Determine the [X, Y] coordinate at the center of the cell enclosing the given text.  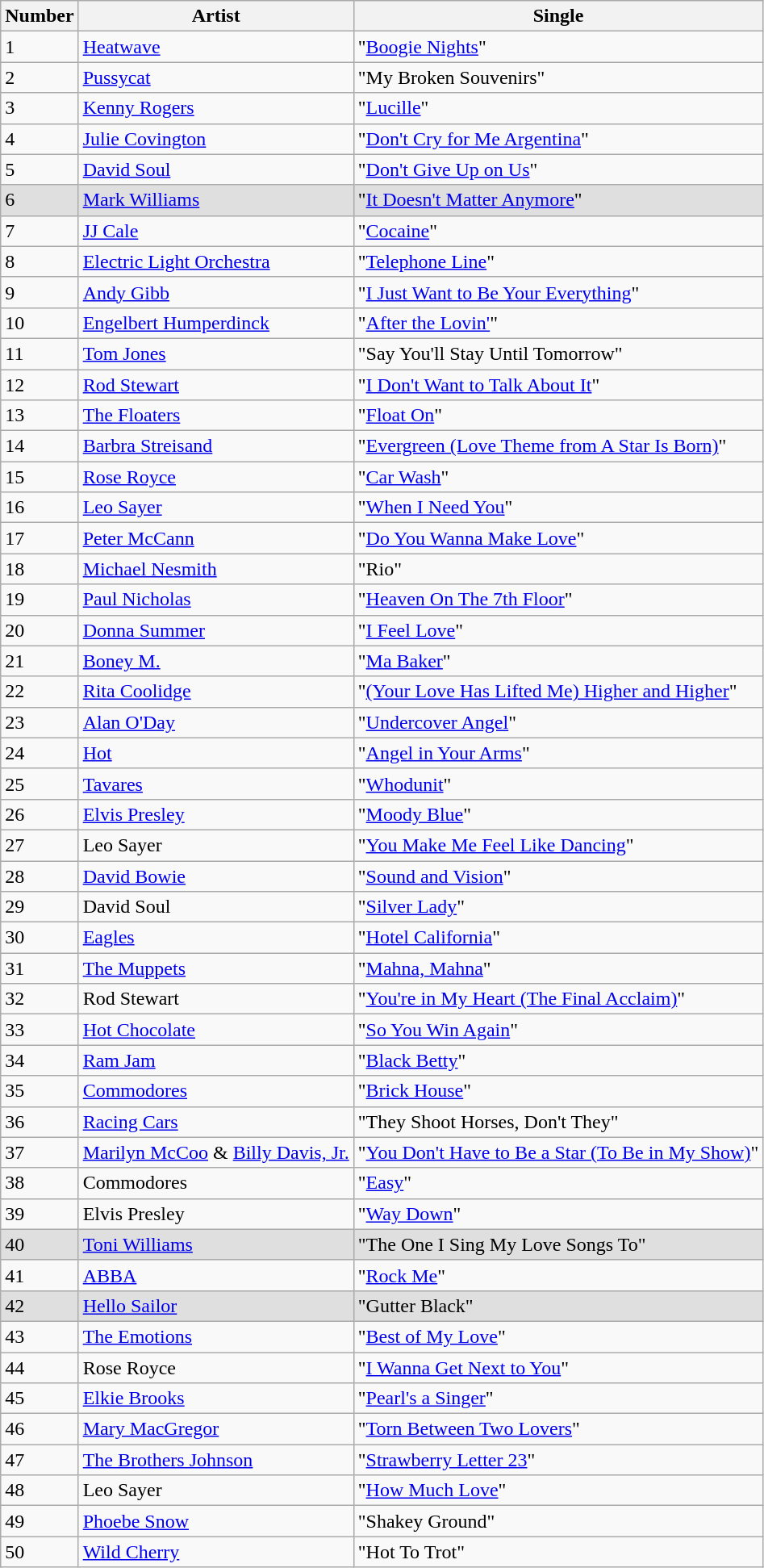
45 [40, 1399]
50 [40, 1552]
7 [40, 231]
25 [40, 784]
Pussycat [216, 77]
Mary MacGregor [216, 1429]
46 [40, 1429]
Elkie Brooks [216, 1399]
"After the Lovin'" [558, 323]
43 [40, 1336]
"Way Down" [558, 1214]
"(Your Love Has Lifted Me) Higher and Higher" [558, 692]
Hot [216, 753]
"Black Betty" [558, 1060]
Barbra Streisand [216, 446]
15 [40, 477]
Donna Summer [216, 630]
33 [40, 1030]
"It Doesn't Matter Anymore" [558, 200]
"How Much Love" [558, 1491]
12 [40, 385]
Single [558, 16]
36 [40, 1122]
The Brothers Johnson [216, 1460]
"Angel in Your Arms" [558, 753]
"Telephone Line" [558, 261]
Racing Cars [216, 1122]
"I Wanna Get Next to You" [558, 1368]
16 [40, 508]
"Boogie Nights" [558, 47]
JJ Cale [216, 231]
"Mahna, Mahna" [558, 968]
4 [40, 139]
"Don't Give Up on Us" [558, 169]
26 [40, 814]
Engelbert Humperdinck [216, 323]
20 [40, 630]
Peter McCann [216, 538]
"Gutter Black" [558, 1306]
Alan O'Day [216, 722]
"Don't Cry for Me Argentina" [558, 139]
"They Shoot Horses, Don't They" [558, 1122]
"When I Need You" [558, 508]
"Lucille" [558, 108]
31 [40, 968]
"Brick House" [558, 1091]
11 [40, 353]
"Strawberry Letter 23" [558, 1460]
Hot Chocolate [216, 1030]
The Emotions [216, 1336]
"Ma Baker" [558, 661]
"Shakey Ground" [558, 1521]
David Bowie [216, 876]
Hello Sailor [216, 1306]
Number [40, 16]
"Whodunit" [558, 784]
39 [40, 1214]
"You're in My Heart (The Final Acclaim)" [558, 999]
"Say You'll Stay Until Tomorrow" [558, 353]
Phoebe Snow [216, 1521]
28 [40, 876]
"I Feel Love" [558, 630]
"I Don't Want to Talk About It" [558, 385]
"Hotel California" [558, 938]
8 [40, 261]
14 [40, 446]
41 [40, 1275]
"I Just Want to Be Your Everything" [558, 292]
Mark Williams [216, 200]
Toni Williams [216, 1244]
"Silver Lady" [558, 907]
The Muppets [216, 968]
21 [40, 661]
"So You Win Again" [558, 1030]
Electric Light Orchestra [216, 261]
19 [40, 600]
Kenny Rogers [216, 108]
"You Don't Have to Be a Star (To Be in My Show)" [558, 1152]
The Floaters [216, 416]
13 [40, 416]
"Moody Blue" [558, 814]
40 [40, 1244]
9 [40, 292]
"Rio" [558, 569]
10 [40, 323]
2 [40, 77]
6 [40, 200]
"Heaven On The 7th Floor" [558, 600]
22 [40, 692]
Tavares [216, 784]
Wild Cherry [216, 1552]
Artist [216, 16]
1 [40, 47]
"Evergreen (Love Theme from A Star Is Born)" [558, 446]
5 [40, 169]
"You Make Me Feel Like Dancing" [558, 845]
3 [40, 108]
Ram Jam [216, 1060]
34 [40, 1060]
47 [40, 1460]
Marilyn McCoo & Billy Davis, Jr. [216, 1152]
30 [40, 938]
"Do You Wanna Make Love" [558, 538]
18 [40, 569]
17 [40, 538]
35 [40, 1091]
44 [40, 1368]
37 [40, 1152]
"Float On" [558, 416]
"Car Wash" [558, 477]
"Easy" [558, 1183]
Michael Nesmith [216, 569]
Tom Jones [216, 353]
"Sound and Vision" [558, 876]
Rita Coolidge [216, 692]
29 [40, 907]
"Torn Between Two Lovers" [558, 1429]
ABBA [216, 1275]
Boney M. [216, 661]
Eagles [216, 938]
Julie Covington [216, 139]
27 [40, 845]
"Cocaine" [558, 231]
Heatwave [216, 47]
"My Broken Souvenirs" [558, 77]
24 [40, 753]
"The One I Sing My Love Songs To" [558, 1244]
Paul Nicholas [216, 600]
32 [40, 999]
"Pearl's a Singer" [558, 1399]
48 [40, 1491]
23 [40, 722]
Andy Gibb [216, 292]
38 [40, 1183]
"Best of My Love" [558, 1336]
"Rock Me" [558, 1275]
49 [40, 1521]
"Undercover Angel" [558, 722]
"Hot To Trot" [558, 1552]
42 [40, 1306]
